Provide the (X, Y) coordinate of the cell's center where the given text is located.  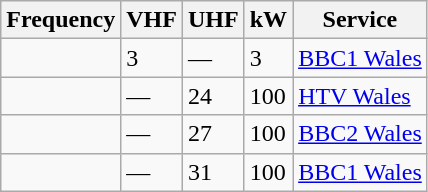
VHF (152, 20)
27 (213, 134)
Service (360, 20)
kW (268, 20)
24 (213, 96)
31 (213, 172)
HTV Wales (360, 96)
UHF (213, 20)
Frequency (61, 20)
BBC2 Wales (360, 134)
